Scan for the cell matching the given text and deliver its [x, y] coordinate at center. 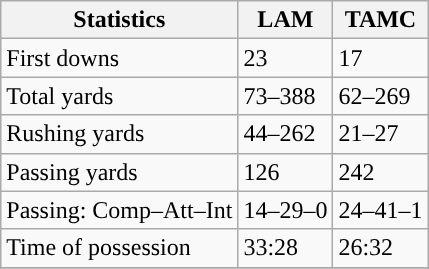
17 [380, 58]
First downs [120, 58]
Passing: Comp–Att–Int [120, 210]
26:32 [380, 248]
126 [286, 172]
21–27 [380, 134]
44–262 [286, 134]
24–41–1 [380, 210]
33:28 [286, 248]
Time of possession [120, 248]
Total yards [120, 96]
62–269 [380, 96]
Statistics [120, 20]
242 [380, 172]
Rushing yards [120, 134]
14–29–0 [286, 210]
TAMC [380, 20]
73–388 [286, 96]
Passing yards [120, 172]
23 [286, 58]
LAM [286, 20]
